Identify which cell holds the provided text, then report its [X, Y] central coordinate. 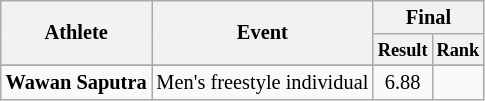
Rank [458, 50]
Result [402, 50]
Final [428, 17]
6.88 [402, 82]
Athlete [76, 32]
Event [263, 32]
Wawan Saputra [76, 82]
Men's freestyle individual [263, 82]
